Detect which cell encompasses the target text, then output its (X, Y) center coordinate. 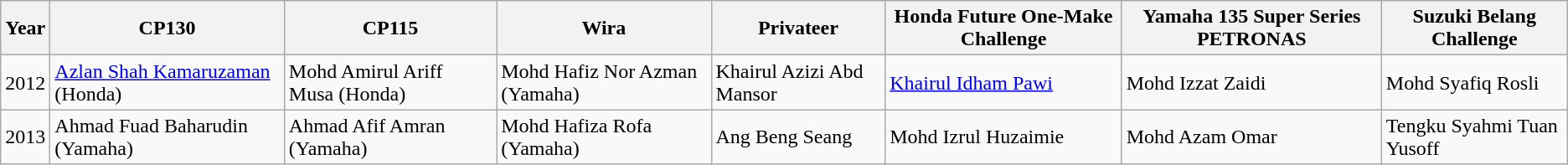
Privateer (798, 28)
Suzuki Belang Challenge (1474, 28)
Honda Future One-Make Challenge (1003, 28)
Azlan Shah Kamaruzaman (Honda) (168, 82)
Mohd Amirul Ariff Musa (Honda) (390, 82)
2013 (25, 137)
2012 (25, 82)
Mohd Azam Omar (1251, 137)
CP130 (168, 28)
Mohd Syafiq Rosli (1474, 82)
Mohd Hafiza Rofa (Yamaha) (604, 137)
Wira (604, 28)
Ahmad Fuad Baharudin (Yamaha) (168, 137)
Khairul Idham Pawi (1003, 82)
Year (25, 28)
CP115 (390, 28)
Yamaha 135 Super Series PETRONAS (1251, 28)
Ahmad Afif Amran (Yamaha) (390, 137)
Ang Beng Seang (798, 137)
Mohd Izzat Zaidi (1251, 82)
Tengku Syahmi Tuan Yusoff (1474, 137)
Khairul Azizi Abd Mansor (798, 82)
Mohd Izrul Huzaimie (1003, 137)
Mohd Hafiz Nor Azman (Yamaha) (604, 82)
